Capture the cell that displays the provided text and extract its [X, Y] central coordinate. 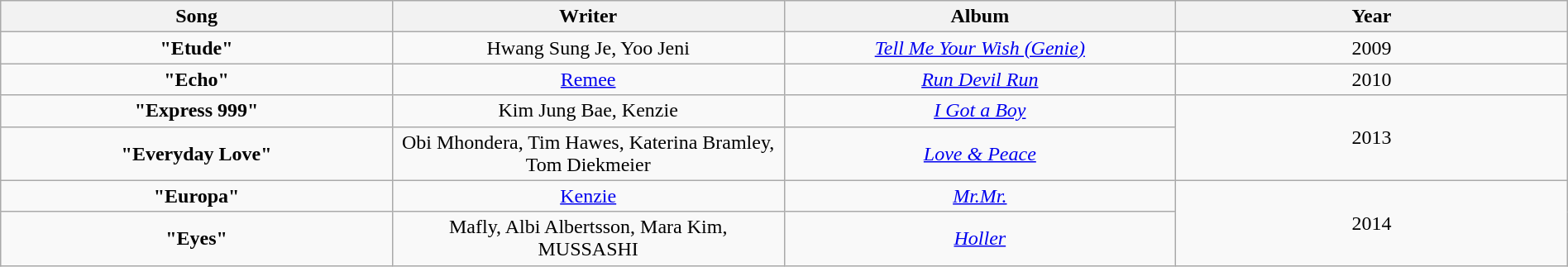
Obi Mhondera, Tim Hawes, Katerina Bramley, Tom Diekmeier [588, 154]
Song [197, 17]
Kim Jung Bae, Kenzie [588, 111]
Mafly, Albi Albertsson, Mara Kim, MUSSASHI [588, 238]
Remee [588, 79]
Year [1372, 17]
2009 [1372, 48]
Hwang Sung Je, Yoo Jeni [588, 48]
Tell Me Your Wish (Genie) [980, 48]
"Etude" [197, 48]
2010 [1372, 79]
"Express 999" [197, 111]
Run Devil Run [980, 79]
Holler [980, 238]
"Everyday Love" [197, 154]
Love & Peace [980, 154]
"Echo" [197, 79]
I Got a Boy [980, 111]
"Europa" [197, 196]
Kenzie [588, 196]
Album [980, 17]
2014 [1372, 223]
Mr.Mr. [980, 196]
Writer [588, 17]
2013 [1372, 137]
"Eyes" [197, 238]
